Scan for the cell matching the given text and deliver its (x, y) coordinate at center. 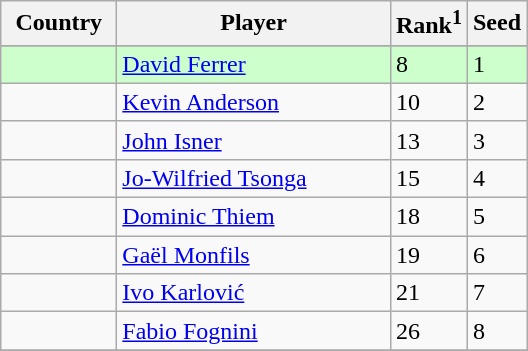
John Isner (254, 140)
15 (428, 178)
5 (496, 217)
Kevin Anderson (254, 102)
19 (428, 255)
10 (428, 102)
2 (496, 102)
6 (496, 255)
Fabio Fognini (254, 331)
18 (428, 217)
Player (254, 24)
Gaël Monfils (254, 255)
Dominic Thiem (254, 217)
Country (59, 24)
1 (496, 64)
26 (428, 331)
3 (496, 140)
Ivo Karlović (254, 293)
Rank1 (428, 24)
Jo-Wilfried Tsonga (254, 178)
13 (428, 140)
7 (496, 293)
4 (496, 178)
21 (428, 293)
Seed (496, 24)
David Ferrer (254, 64)
